Find where the given text appears and provide that cell's center as [x, y] coordinate. 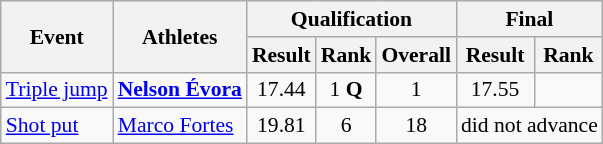
19.81 [282, 126]
17.55 [495, 90]
Nelson Évora [180, 90]
did not advance [530, 126]
Overall [416, 55]
1 [416, 90]
1 Q [346, 90]
Final [530, 19]
Marco Fortes [180, 126]
Shot put [57, 126]
17.44 [282, 90]
Qualification [352, 19]
Athletes [180, 36]
18 [416, 126]
6 [346, 126]
Triple jump [57, 90]
Event [57, 36]
